For the text-containing cell, return its midpoint in [X, Y] coordinate format. 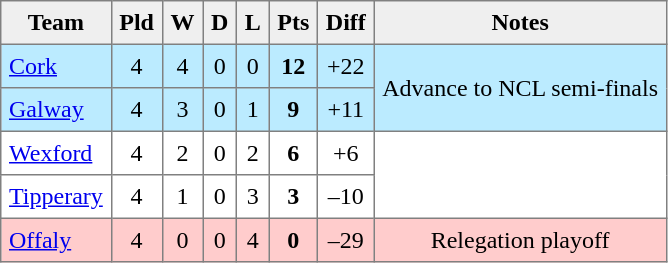
Notes [520, 23]
Galway [56, 110]
Diff [346, 23]
9 [293, 110]
+11 [346, 110]
L [254, 23]
6 [293, 153]
–10 [346, 197]
–29 [346, 240]
+6 [346, 153]
Relegation playoff [520, 240]
12 [293, 66]
+22 [346, 66]
Offaly [56, 240]
Pts [293, 23]
Advance to NCL semi-finals [520, 88]
D [220, 23]
Pld [136, 23]
Cork [56, 66]
W [182, 23]
Wexford [56, 153]
Tipperary [56, 197]
Team [56, 23]
